Extract the (x, y) coordinate from the center of the cell holding the provided text.  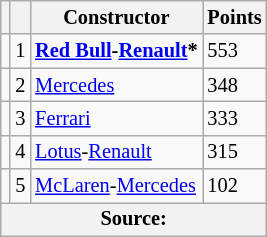
1 (20, 51)
4 (20, 152)
315 (235, 152)
McLaren-Mercedes (116, 186)
Ferrari (116, 118)
Lotus-Renault (116, 152)
553 (235, 51)
333 (235, 118)
2 (20, 85)
5 (20, 186)
Mercedes (116, 85)
3 (20, 118)
Source: (134, 219)
102 (235, 186)
Red Bull-Renault* (116, 51)
Constructor (116, 17)
348 (235, 85)
Points (235, 17)
